Return [x, y] of the center of cell containing provided text 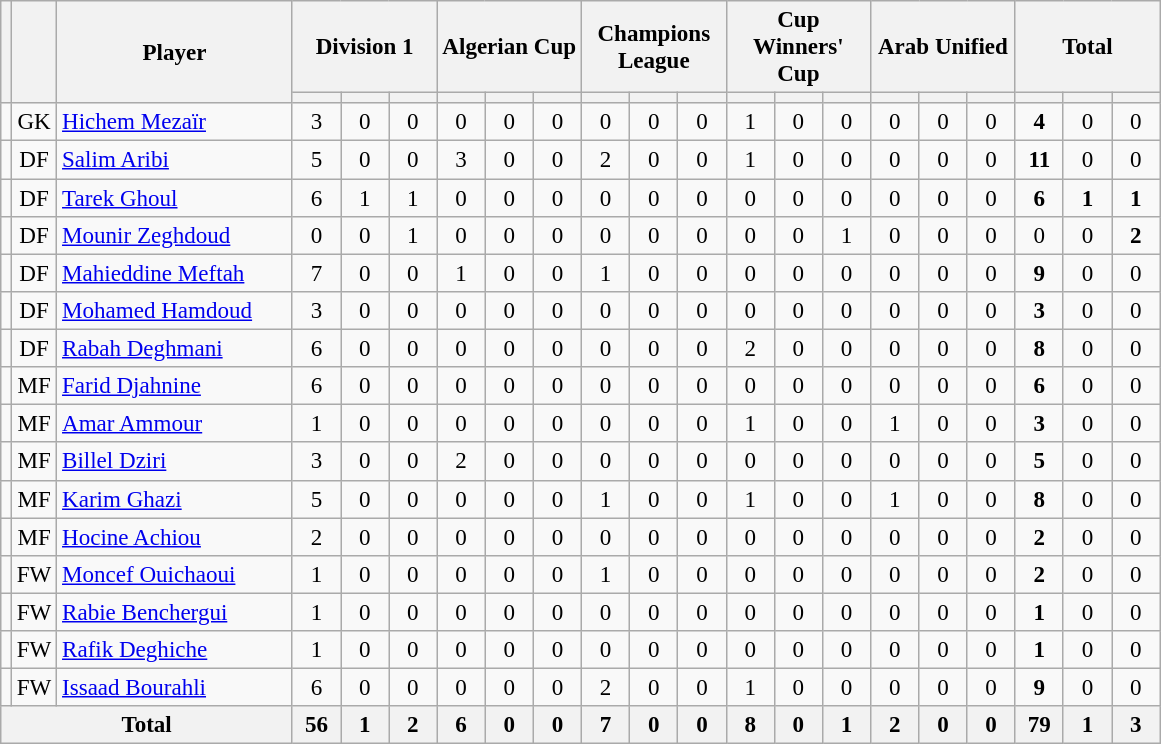
Algerian Cup [510, 47]
Division 1 [364, 47]
GK [34, 122]
Rabah Deghmani [175, 349]
Issaad Bourahli [175, 688]
Hocine Achiou [175, 537]
Mounir Zeghdoud [175, 236]
Arab Unified [944, 47]
Mohamed Hamdoud [175, 311]
4 [1039, 122]
Cup Winners' Cup [798, 47]
Player [175, 52]
Karim Ghazi [175, 499]
Rabie Benchergui [175, 612]
Tarek Ghoul [175, 198]
Amar Ammour [175, 424]
Salim Aribi [175, 160]
Hichem Mezaïr [175, 122]
Billel Dziri [175, 462]
79 [1039, 725]
11 [1039, 160]
Champions League [654, 47]
Mahieddine Meftah [175, 273]
Rafik Deghiche [175, 650]
56 [316, 725]
Farid Djahnine [175, 386]
Moncef Ouichaoui [175, 575]
